Return (x, y) of the center of cell containing provided text 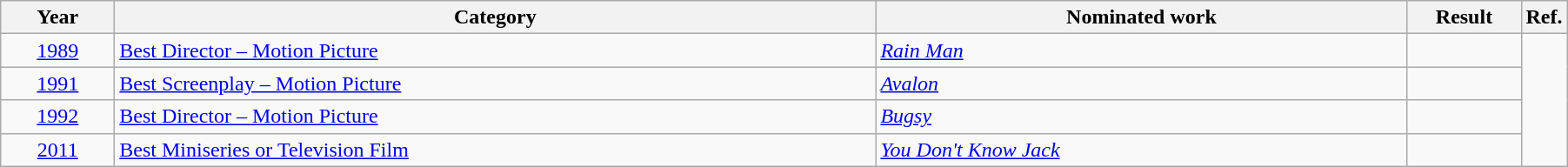
Year (57, 17)
Avalon (1141, 83)
Best Miniseries or Television Film (496, 150)
Best Screenplay – Motion Picture (496, 83)
Ref. (1545, 17)
2011 (57, 150)
1989 (57, 50)
Category (496, 17)
Result (1465, 17)
You Don't Know Jack (1141, 150)
Nominated work (1141, 17)
Rain Man (1141, 50)
1991 (57, 83)
1992 (57, 117)
Bugsy (1141, 117)
